Output the [X, Y] coordinate of the center of the cell containing the given text.  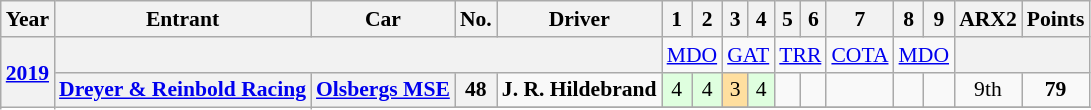
ARX2 [988, 19]
79 [1056, 90]
6 [813, 19]
5 [787, 19]
2 [707, 19]
No. [476, 19]
Car [383, 19]
TRR [800, 55]
9th [988, 90]
1 [677, 19]
Dreyer & Reinbold Racing [182, 90]
Year [28, 19]
2019 [28, 72]
7 [860, 19]
Points [1056, 19]
Entrant [182, 19]
J. R. Hildebrand [580, 90]
9 [939, 19]
8 [909, 19]
Olsbergs MSE [383, 90]
48 [476, 90]
GAT [748, 55]
COTA [860, 55]
Driver [580, 19]
